Extract the (x, y) coordinate from the center of the cell holding the provided text.  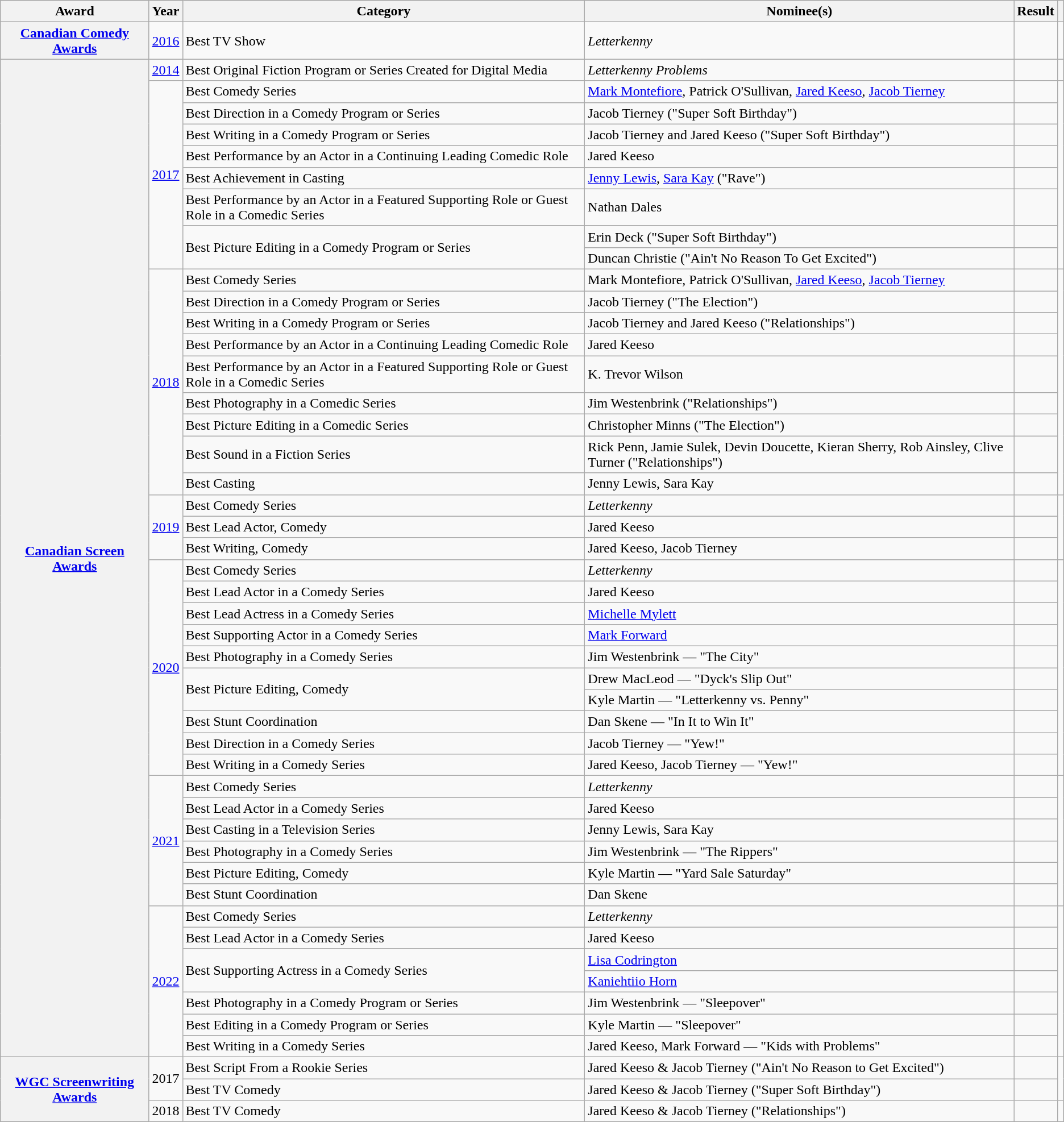
Best Lead Actress in a Comedy Series (384, 613)
Drew MacLeod — "Dyck's Slip Out" (799, 678)
Year (166, 11)
Letterkenny Problems (799, 70)
Best Supporting Actor in a Comedy Series (384, 635)
Jim Westenbrink ("Relationships") (799, 404)
Jared Keeso, Mark Forward — "Kids with Problems" (799, 1046)
2020 (166, 667)
Dan Skene (799, 895)
Dan Skene — "In It to Win It" (799, 722)
Jacob Tierney and Jared Keeso ("Relationships") (799, 323)
Best Direction in a Comedy Series (384, 743)
Nominee(s) (799, 11)
Best Original Fiction Program or Series Created for Digital Media (384, 70)
Canadian Comedy Awards (75, 41)
Best Supporting Actress in a Comedy Series (384, 970)
Best Casting (384, 484)
Jim Westenbrink — "The Rippers" (799, 851)
Duncan Christie ("Ain't No Reason To Get Excited") (799, 258)
Best Sound in a Fiction Series (384, 455)
Best Picture Editing in a Comedic Series (384, 425)
Jacob Tierney and Jared Keeso ("Super Soft Birthday") (799, 135)
K. Trevor Wilson (799, 374)
Best Script From a Rookie Series (384, 1068)
Kyle Martin — "Yard Sale Saturday" (799, 873)
Best Photography in a Comedy Program or Series (384, 1003)
Jacob Tierney — "Yew!" (799, 743)
Jared Keeso, Jacob Tierney — "Yew!" (799, 765)
Kyle Martin — "Letterkenny vs. Penny" (799, 700)
Best Writing, Comedy (384, 548)
Best Photography in a Comedic Series (384, 404)
Best Casting in a Television Series (384, 830)
Lisa Codrington (799, 959)
Jared Keeso & Jacob Tierney ("Ain't No Reason to Get Excited") (799, 1068)
Kyle Martin — "Sleepover" (799, 1025)
Nathan Dales (799, 207)
Erin Deck ("Super Soft Birthday") (799, 236)
Jacob Tierney ("Super Soft Birthday") (799, 113)
2021 (166, 841)
Canadian Screen Awards (75, 558)
WGC Screenwriting Awards (75, 1090)
Best Lead Actor, Comedy (384, 527)
Rick Penn, Jamie Sulek, Devin Doucette, Kieran Sherry, Rob Ainsley, Clive Turner ("Relationships") (799, 455)
Jared Keeso & Jacob Tierney ("Super Soft Birthday") (799, 1090)
Best Achievement in Casting (384, 178)
Jared Keeso & Jacob Tierney ("Relationships") (799, 1111)
2019 (166, 527)
Jim Westenbrink — "The City" (799, 656)
Jacob Tierney ("The Election") (799, 302)
2022 (166, 981)
Jared Keeso, Jacob Tierney (799, 548)
Award (75, 11)
Best TV Show (384, 41)
2016 (166, 41)
Result (1036, 11)
2014 (166, 70)
Mark Forward (799, 635)
Jenny Lewis, Sara Kay ("Rave") (799, 178)
Kaniehtiio Horn (799, 981)
Best Editing in a Comedy Program or Series (384, 1025)
Jim Westenbrink — "Sleepover" (799, 1003)
Christopher Minns ("The Election") (799, 425)
Category (384, 11)
Best Picture Editing in a Comedy Program or Series (384, 247)
Michelle Mylett (799, 613)
